For the text-containing cell, return its midpoint in [X, Y] coordinate format. 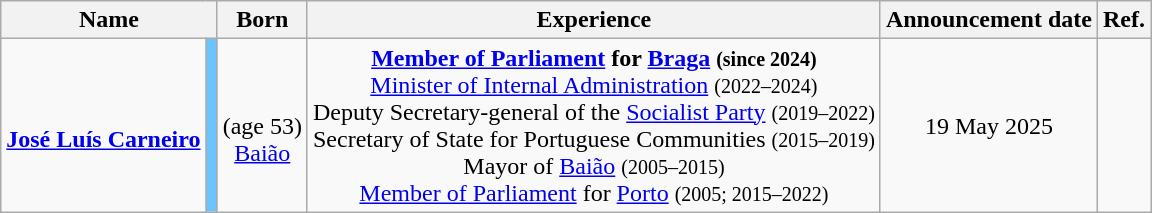
(age 53)Baião [262, 126]
19 May 2025 [988, 126]
Ref. [1124, 20]
José Luís Carneiro [104, 126]
Born [262, 20]
Announcement date [988, 20]
Name [109, 20]
Experience [594, 20]
